Pinpoint the cell where the given text exists, returning its (x, y) midpoint coordinate. 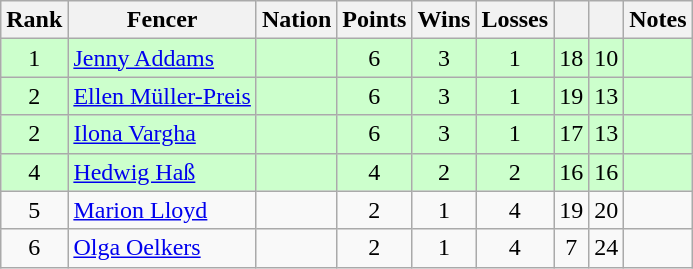
Ilona Vargha (162, 134)
Points (374, 20)
Jenny Addams (162, 58)
Fencer (162, 20)
Rank (34, 20)
Nation (296, 20)
20 (606, 210)
24 (606, 248)
7 (572, 248)
18 (572, 58)
Losses (515, 20)
Hedwig Haß (162, 172)
Wins (444, 20)
5 (34, 210)
Ellen Müller-Preis (162, 96)
Marion Lloyd (162, 210)
Olga Oelkers (162, 248)
17 (572, 134)
Notes (658, 20)
10 (606, 58)
